Search for the cell housing the specified text and yield its [x, y] center coordinate. 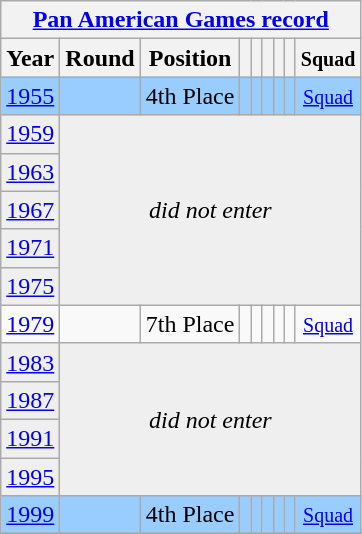
Pan American Games record [181, 20]
1991 [30, 438]
1971 [30, 248]
Round [100, 58]
1979 [30, 324]
Year [30, 58]
1963 [30, 172]
1967 [30, 210]
1987 [30, 400]
7th Place [190, 324]
1959 [30, 134]
1995 [30, 477]
Position [190, 58]
1983 [30, 362]
1975 [30, 286]
1955 [30, 96]
1999 [30, 515]
